Return [X, Y] of the center of cell containing provided text 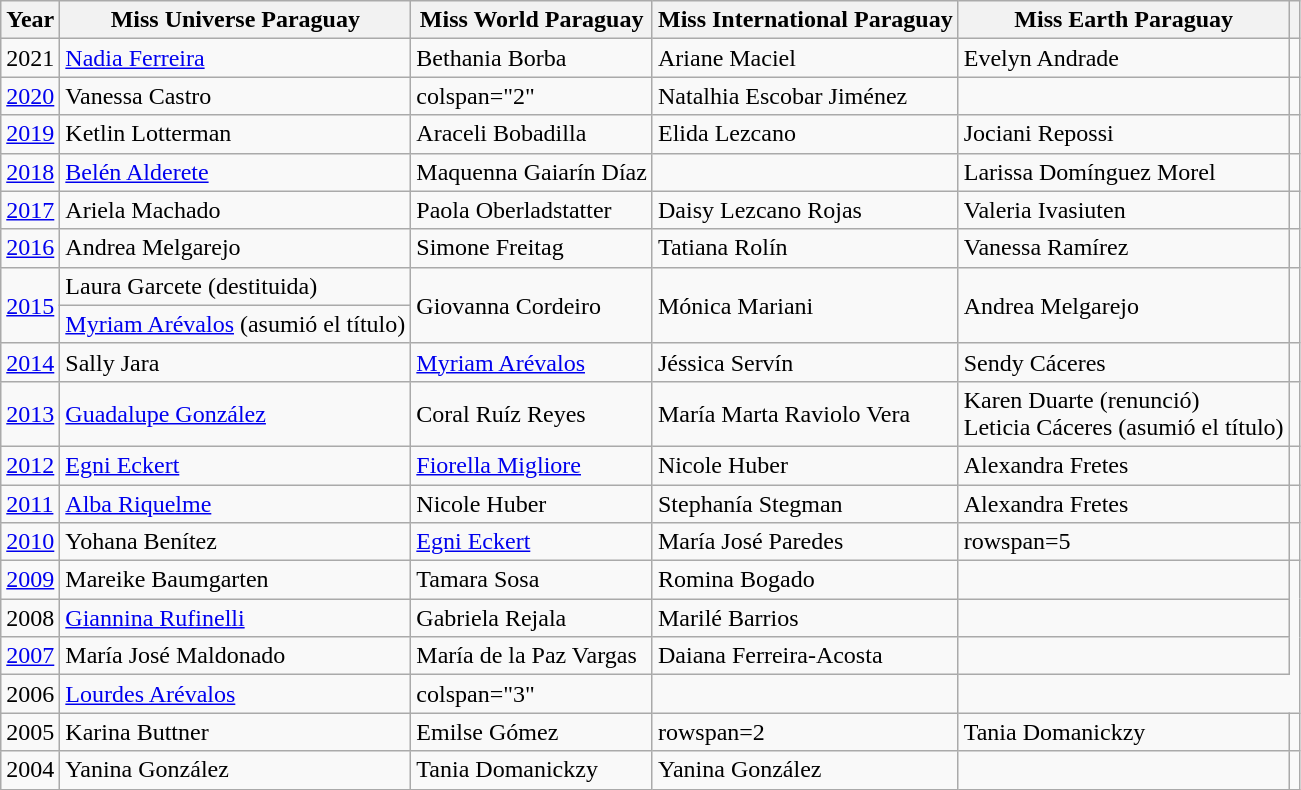
Araceli Bobadilla [532, 134]
Sendy Cáceres [1124, 362]
2009 [30, 580]
2020 [30, 96]
Romina Bogado [805, 580]
María José Maldonado [236, 656]
Vanessa Castro [236, 96]
Belén Alderete [236, 172]
Jéssica Servín [805, 362]
Natalhia Escobar Jiménez [805, 96]
Yohana Benítez [236, 542]
Giannina Rufinelli [236, 618]
Myriam Arévalos (asumió el título) [236, 324]
María Marta Raviolo Vera [805, 414]
Stephanía Stegman [805, 503]
Tatiana Rolín [805, 248]
Emilse Gómez [532, 732]
Tamara Sosa [532, 580]
Ariane Maciel [805, 58]
2005 [30, 732]
Karen Duarte (renunció)Leticia Cáceres (asumió el título) [1124, 414]
Sally Jara [236, 362]
2010 [30, 542]
Simone Freitag [532, 248]
Evelyn Andrade [1124, 58]
Alba Riquelme [236, 503]
2018 [30, 172]
Miss World Paraguay [532, 20]
María José Paredes [805, 542]
Fiorella Migliore [532, 465]
María de la Paz Vargas [532, 656]
Daiana Ferreira-Acosta [805, 656]
Year [30, 20]
Miss International Paraguay [805, 20]
Laura Garcete (destituida) [236, 286]
2008 [30, 618]
Gabriela Rejala [532, 618]
Jociani Repossi [1124, 134]
Miss Earth Paraguay [1124, 20]
2017 [30, 210]
colspan="3" [532, 694]
Elida Lezcano [805, 134]
Bethania Borba [532, 58]
Mareike Baumgarten [236, 580]
2011 [30, 503]
Vanessa Ramírez [1124, 248]
Karina Buttner [236, 732]
2019 [30, 134]
colspan="2" [532, 96]
rowspan=5 [1124, 542]
2006 [30, 694]
2015 [30, 305]
Ariela Machado [236, 210]
2012 [30, 465]
Lourdes Arévalos [236, 694]
rowspan=2 [805, 732]
Guadalupe González [236, 414]
Coral Ruíz Reyes [532, 414]
Giovanna Cordeiro [532, 305]
2007 [30, 656]
Nadia Ferreira [236, 58]
2014 [30, 362]
2016 [30, 248]
Larissa Domínguez Morel [1124, 172]
Daisy Lezcano Rojas [805, 210]
Mónica Mariani [805, 305]
Miss Universe Paraguay [236, 20]
Maquenna Gaiarín Díaz [532, 172]
2004 [30, 770]
2021 [30, 58]
Marilé Barrios [805, 618]
Paola Oberladstatter [532, 210]
Myriam Arévalos [532, 362]
Ketlin Lotterman [236, 134]
Valeria Ivasiuten [1124, 210]
2013 [30, 414]
